Locate the cell with the specified text and output its (x, y) center coordinate. 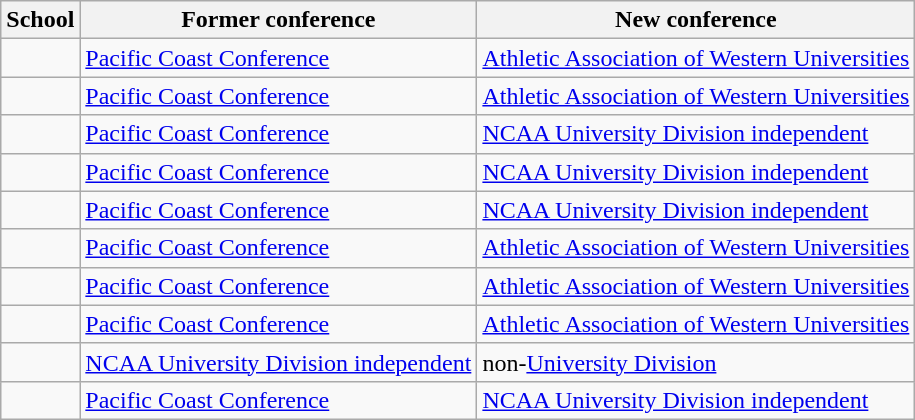
New conference (696, 20)
Former conference (278, 20)
non-University Division (696, 362)
School (40, 20)
